For the text-containing cell, return its midpoint in [x, y] coordinate format. 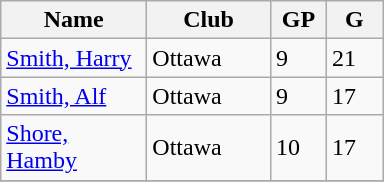
10 [298, 148]
Smith, Alf [74, 96]
G [354, 20]
Club [209, 20]
21 [354, 58]
Name [74, 20]
GP [298, 20]
Smith, Harry [74, 58]
Shore, Hamby [74, 148]
